Capture the cell that displays the provided text and extract its (X, Y) central coordinate. 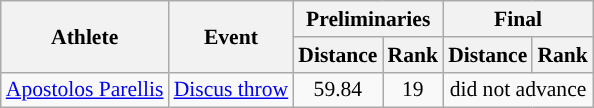
Athlete (85, 36)
Apostolos Parellis (85, 90)
Preliminaries (368, 19)
Event (232, 36)
did not advance (518, 90)
Discus throw (232, 90)
19 (414, 90)
59.84 (338, 90)
Final (518, 19)
